Detect which cell encompasses the target text, then output its [X, Y] center coordinate. 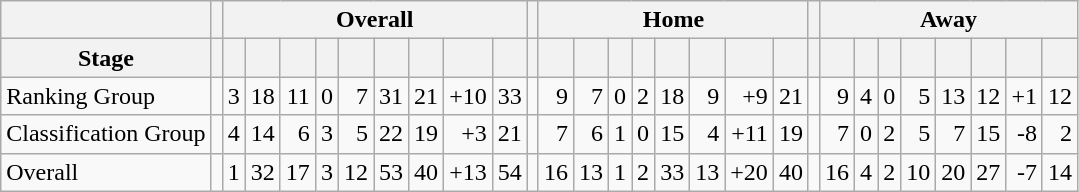
+1 [1024, 96]
Ranking Group [106, 96]
27 [988, 172]
Home [673, 20]
54 [510, 172]
10 [918, 172]
+20 [750, 172]
32 [262, 172]
Classification Group [106, 134]
+13 [468, 172]
53 [392, 172]
+10 [468, 96]
+3 [468, 134]
17 [298, 172]
+11 [750, 134]
+9 [750, 96]
-7 [1024, 172]
22 [392, 134]
-8 [1024, 134]
31 [392, 96]
20 [954, 172]
11 [298, 96]
Stage [106, 58]
Away [948, 20]
